Provide the [x, y] coordinate of the cell's center where the given text is located.  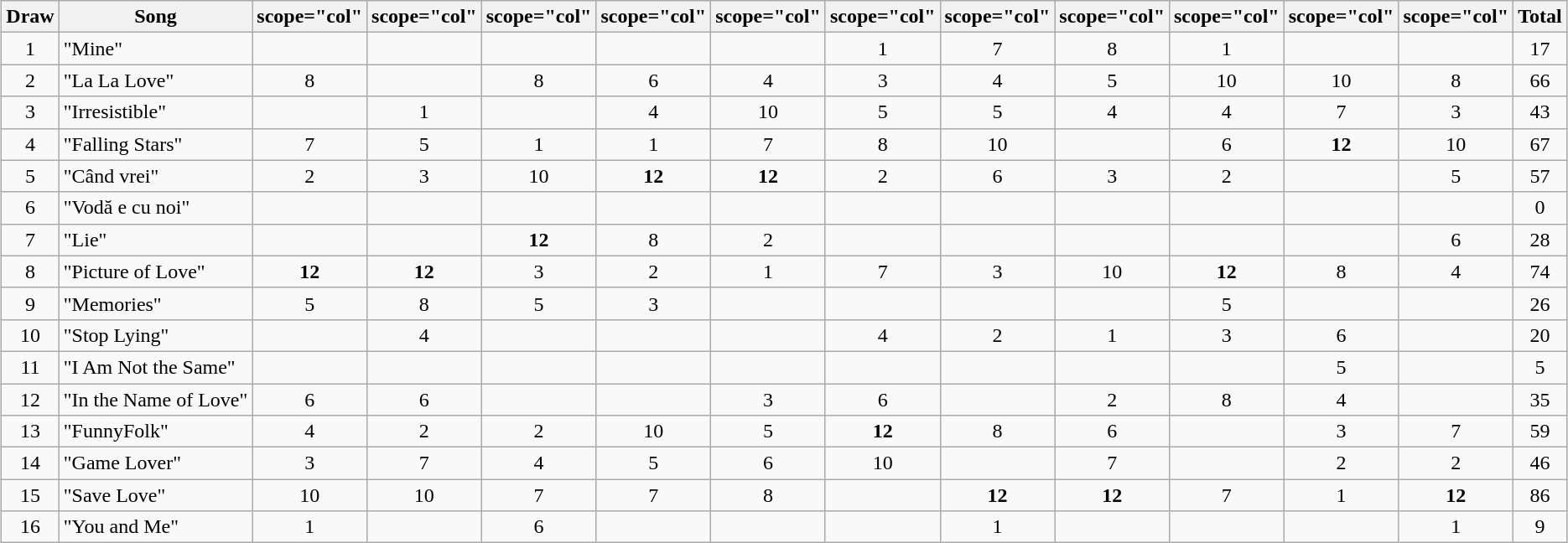
43 [1540, 112]
15 [30, 495]
0 [1540, 208]
"Game Lover" [156, 463]
"Lie" [156, 240]
"You and Me" [156, 527]
"Irresistible" [156, 112]
14 [30, 463]
"I Am Not the Same" [156, 367]
"Falling Stars" [156, 144]
"Vodă e cu noi" [156, 208]
28 [1540, 240]
20 [1540, 335]
86 [1540, 495]
Total [1540, 17]
Song [156, 17]
17 [1540, 49]
59 [1540, 432]
11 [30, 367]
67 [1540, 144]
"Stop Lying" [156, 335]
"Mine" [156, 49]
13 [30, 432]
Draw [30, 17]
"La La Love" [156, 80]
"In the Name of Love" [156, 400]
"Când vrei" [156, 176]
26 [1540, 303]
"FunnyFolk" [156, 432]
66 [1540, 80]
"Save Love" [156, 495]
35 [1540, 400]
"Memories" [156, 303]
46 [1540, 463]
74 [1540, 271]
"Picture of Love" [156, 271]
16 [30, 527]
57 [1540, 176]
